Return the (X, Y) coordinate for the center point of the cell that contains the specified text.  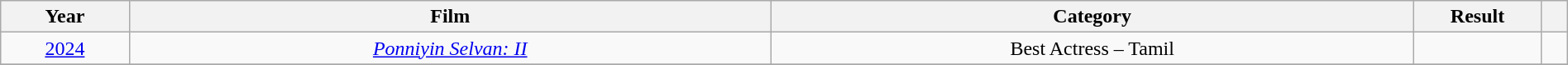
2024 (65, 48)
Category (1092, 17)
Year (65, 17)
Ponniyin Selvan: II (450, 48)
Film (450, 17)
Best Actress – Tamil (1092, 48)
Result (1477, 17)
